Search for the cell housing the specified text and yield its (X, Y) center coordinate. 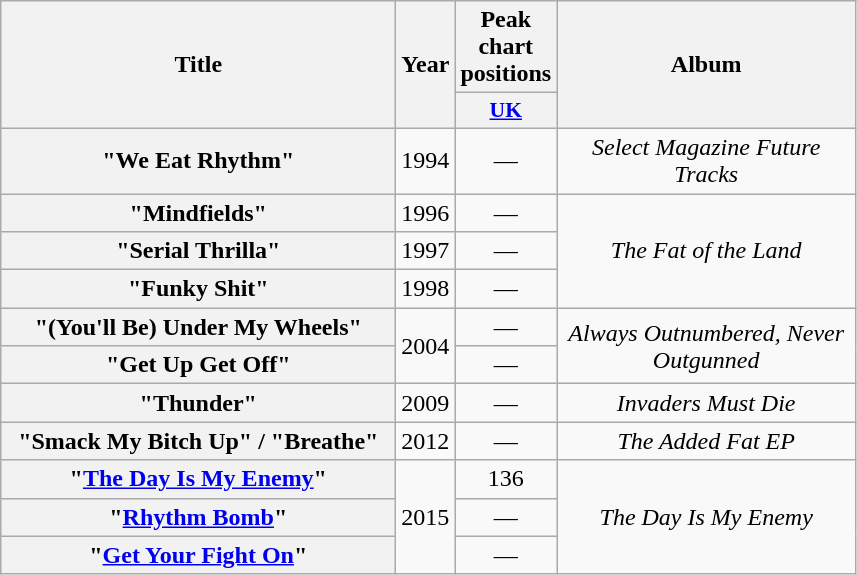
2009 (426, 403)
"The Day Is My Enemy" (198, 479)
Peak chart positions (506, 47)
Always Outnumbered, Never Outgunned (706, 346)
2012 (426, 441)
Select Magazine Future Tracks (706, 160)
2004 (426, 346)
Album (706, 65)
Year (426, 65)
"Get Up Get Off" (198, 365)
"Funky Shit" (198, 289)
136 (506, 479)
The Added Fat EP (706, 441)
Title (198, 65)
"Get Your Fight On" (198, 555)
UK (506, 111)
"Mindfields" (198, 213)
The Fat of the Land (706, 251)
1994 (426, 160)
"Thunder" (198, 403)
"We Eat Rhythm" (198, 160)
"(You'll Be) Under My Wheels" (198, 327)
Invaders Must Die (706, 403)
1996 (426, 213)
2015 (426, 517)
"Rhythm Bomb" (198, 517)
1997 (426, 251)
1998 (426, 289)
"Smack My Bitch Up" / "Breathe" (198, 441)
"Serial Thrilla" (198, 251)
The Day Is My Enemy (706, 517)
